Locate the cell with the specified text and output its (X, Y) center coordinate. 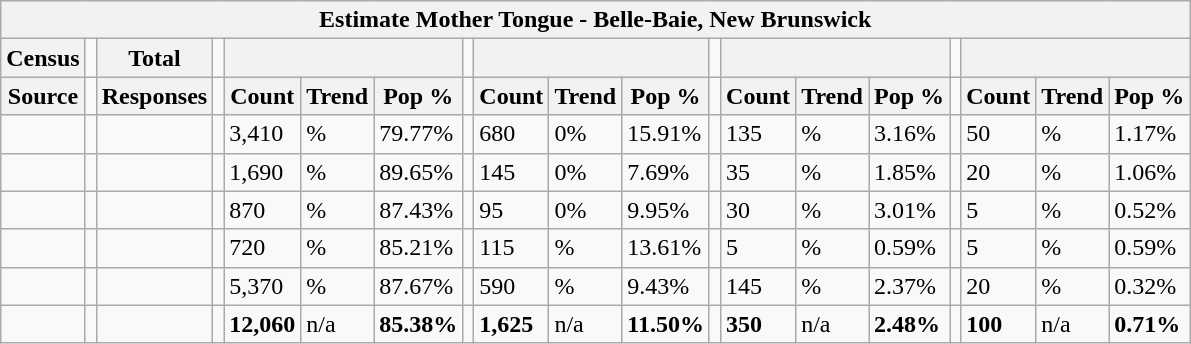
89.65% (418, 172)
15.91% (666, 134)
87.43% (418, 210)
79.77% (418, 134)
2.37% (908, 286)
35 (758, 172)
85.21% (418, 248)
720 (262, 248)
590 (512, 286)
3.01% (908, 210)
13.61% (666, 248)
11.50% (666, 324)
Source (43, 96)
1,625 (512, 324)
1.85% (908, 172)
85.38% (418, 324)
12,060 (262, 324)
0.71% (1150, 324)
870 (262, 210)
Census (43, 58)
95 (512, 210)
680 (512, 134)
9.43% (666, 286)
135 (758, 134)
1.17% (1150, 134)
350 (758, 324)
1,690 (262, 172)
3.16% (908, 134)
Responses (154, 96)
2.48% (908, 324)
9.95% (666, 210)
1.06% (1150, 172)
3,410 (262, 134)
115 (512, 248)
30 (758, 210)
5,370 (262, 286)
7.69% (666, 172)
Estimate Mother Tongue - Belle-Baie, New Brunswick (596, 20)
100 (998, 324)
Total (154, 58)
0.52% (1150, 210)
50 (998, 134)
0.32% (1150, 286)
87.67% (418, 286)
